For the text-containing cell, return its midpoint in (x, y) coordinate format. 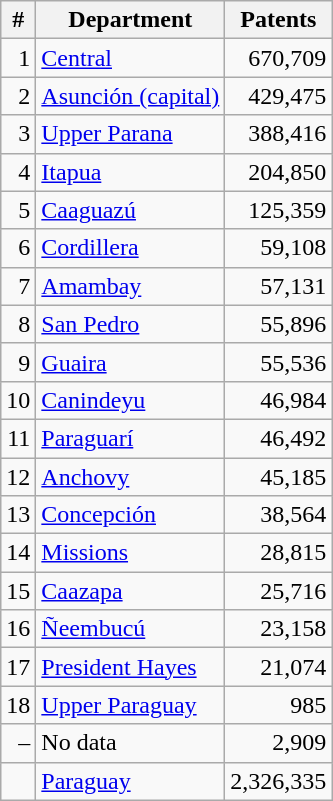
5 (18, 210)
San Pedro (130, 324)
Department (130, 20)
President Hayes (130, 667)
Anchovy (130, 477)
Missions (130, 553)
57,131 (278, 286)
12 (18, 477)
28,815 (278, 553)
55,896 (278, 324)
Patents (278, 20)
14 (18, 553)
Amambay (130, 286)
Central (130, 58)
985 (278, 705)
– (18, 743)
Asunción (capital) (130, 96)
Paraguarí (130, 438)
4 (18, 172)
15 (18, 591)
7 (18, 286)
3 (18, 134)
670,709 (278, 58)
13 (18, 515)
2,326,335 (278, 781)
Cordillera (130, 248)
Paraguay (130, 781)
10 (18, 400)
Itapua (130, 172)
59,108 (278, 248)
6 (18, 248)
Upper Parana (130, 134)
1 (18, 58)
Concepción (130, 515)
204,850 (278, 172)
25,716 (278, 591)
388,416 (278, 134)
2,909 (278, 743)
2 (18, 96)
21,074 (278, 667)
Guaira (130, 362)
125,359 (278, 210)
429,475 (278, 96)
9 (18, 362)
18 (18, 705)
16 (18, 629)
Canindeyu (130, 400)
23,158 (278, 629)
Caazapa (130, 591)
# (18, 20)
No data (130, 743)
46,492 (278, 438)
Caaguazú (130, 210)
38,564 (278, 515)
8 (18, 324)
Ñeembucú (130, 629)
17 (18, 667)
11 (18, 438)
45,185 (278, 477)
46,984 (278, 400)
55,536 (278, 362)
Upper Paraguay (130, 705)
